Return [x, y] of the center of cell containing provided text 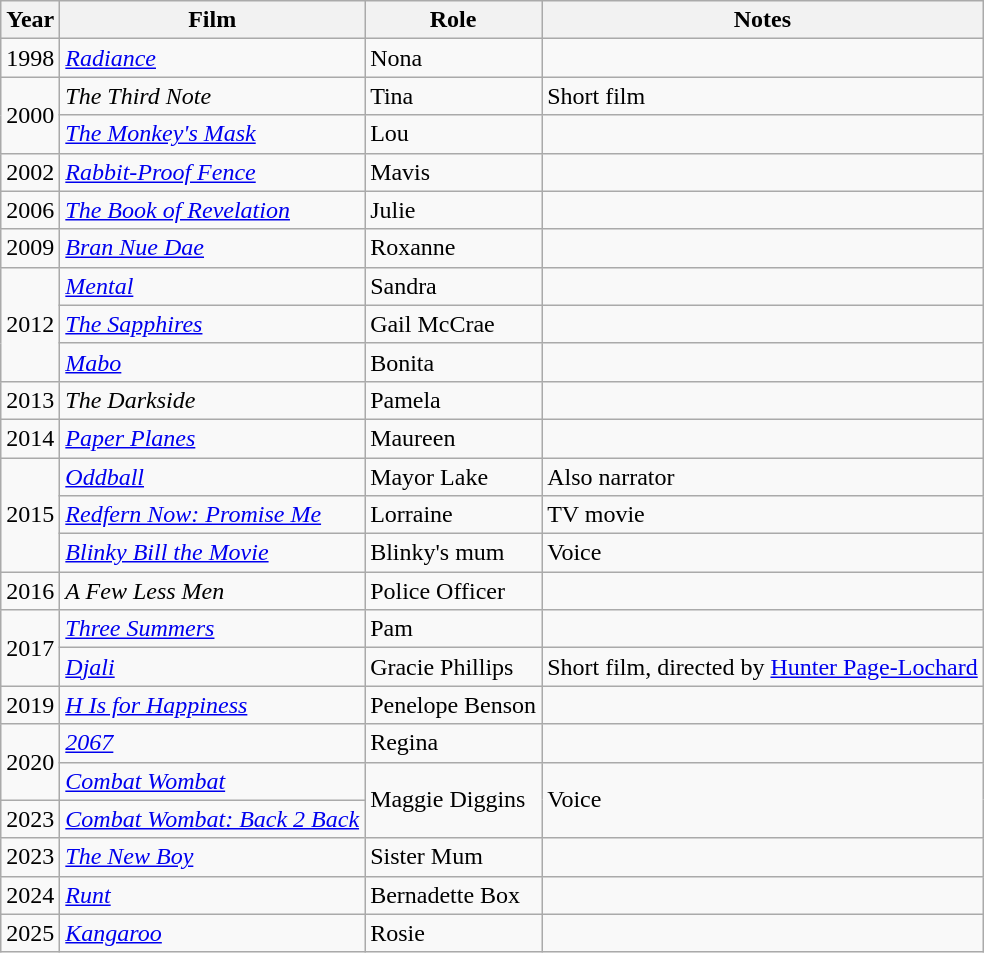
Notes [763, 20]
Sister Mum [454, 857]
Lou [454, 134]
2014 [30, 438]
Pam [454, 629]
2020 [30, 762]
Maggie Diggins [454, 800]
2025 [30, 933]
Kangaroo [212, 933]
Nona [454, 58]
Short film [763, 96]
The Darkside [212, 400]
Redfern Now: Promise Me [212, 515]
Year [30, 20]
Gail McCrae [454, 324]
2000 [30, 115]
H Is for Happiness [212, 705]
2019 [30, 705]
A Few Less Men [212, 591]
Also narrator [763, 477]
Paper Planes [212, 438]
2024 [30, 895]
2012 [30, 324]
Tina [454, 96]
Short film, directed by Hunter Page-Lochard [763, 667]
Djali [212, 667]
Pamela [454, 400]
2002 [30, 172]
Regina [454, 743]
Roxanne [454, 248]
2015 [30, 515]
Bernadette Box [454, 895]
Bran Nue Dae [212, 248]
Julie [454, 210]
Combat Wombat [212, 781]
Gracie Phillips [454, 667]
Radiance [212, 58]
2009 [30, 248]
TV movie [763, 515]
Oddball [212, 477]
2013 [30, 400]
Mental [212, 286]
Three Summers [212, 629]
The Third Note [212, 96]
Runt [212, 895]
2016 [30, 591]
1998 [30, 58]
The New Boy [212, 857]
Rabbit-Proof Fence [212, 172]
Combat Wombat: Back 2 Back [212, 819]
Bonita [454, 362]
The Monkey's Mask [212, 134]
2017 [30, 648]
Role [454, 20]
Blinky Bill the Movie [212, 553]
Penelope Benson [454, 705]
Film [212, 20]
Police Officer [454, 591]
Rosie [454, 933]
The Sapphires [212, 324]
The Book of Revelation [212, 210]
Mayor Lake [454, 477]
Mabo [212, 362]
Mavis [454, 172]
2067 [212, 743]
Sandra [454, 286]
Maureen [454, 438]
Blinky's mum [454, 553]
Lorraine [454, 515]
2006 [30, 210]
